Pinpoint the cell where the given text exists, returning its (X, Y) midpoint coordinate. 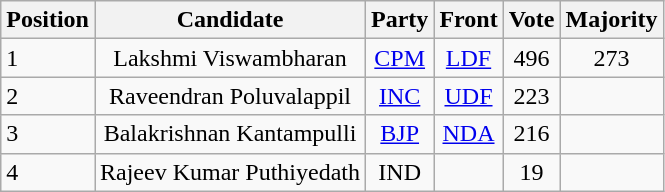
2 (48, 96)
CPM (400, 58)
Vote (532, 20)
Front (468, 20)
3 (48, 134)
INC (400, 96)
Lakshmi Viswambharan (230, 58)
Majority (612, 20)
496 (532, 58)
19 (532, 172)
LDF (468, 58)
273 (612, 58)
Position (48, 20)
IND (400, 172)
Candidate (230, 20)
223 (532, 96)
Rajeev Kumar Puthiyedath (230, 172)
4 (48, 172)
UDF (468, 96)
BJP (400, 134)
Raveendran Poluvalappil (230, 96)
NDA (468, 134)
216 (532, 134)
Party (400, 20)
1 (48, 58)
Balakrishnan Kantampulli (230, 134)
